Provide the (X, Y) coordinate of the cell's center where the given text is located.  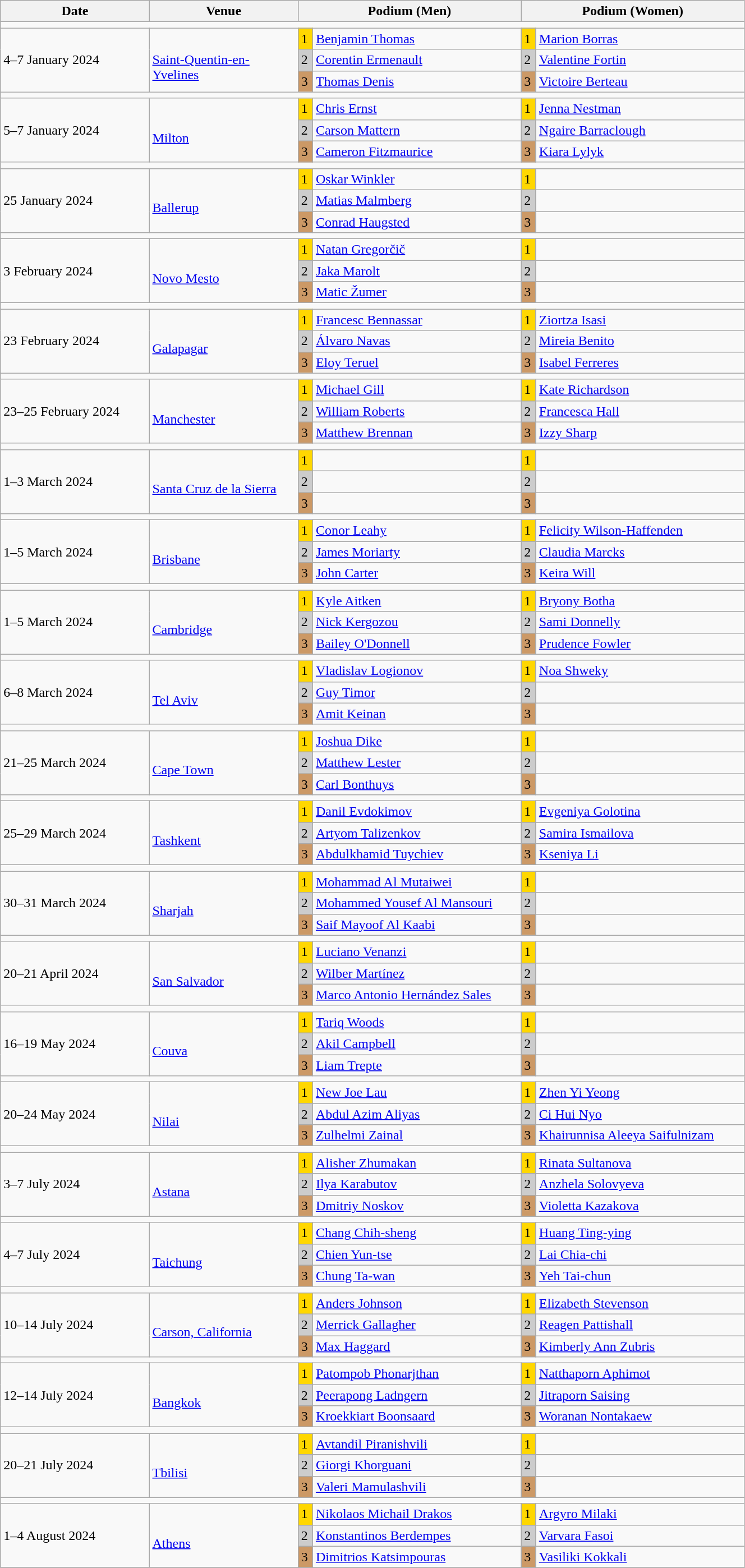
Thomas Denis (416, 81)
Liam Trepte (416, 1065)
Corentin Ermenault (416, 60)
Carson, California (223, 1325)
20–21 April 2024 (75, 973)
Podium (Women) (633, 11)
Woranan Nontakaew (640, 1417)
Jenna Nestman (640, 109)
Santa Cruz de la Sierra (223, 481)
Conrad Haugsted (416, 222)
Konstantinos Berdempes (416, 1535)
Cameron Fitzmaurice (416, 151)
Brisbane (223, 552)
Argyro Milaki (640, 1514)
Victoire Berteau (640, 81)
Mohammed Yousef Al Mansouri (416, 903)
Conor Leahy (416, 531)
Athens (223, 1535)
Taichung (223, 1254)
Peerapong Ladngern (416, 1395)
Ci Hui Nyo (640, 1114)
Bangkok (223, 1395)
Tbilisi (223, 1465)
Saint-Quentin-en-Yvelines (223, 60)
Anders Johnson (416, 1303)
Valentine Fortin (640, 60)
Oskar Winkler (416, 179)
25 January 2024 (75, 200)
Zulhelmi Zainal (416, 1135)
Kroekkiart Boonsaard (416, 1417)
New Joe Lau (416, 1093)
23 February 2024 (75, 341)
Nick Kergozou (416, 622)
20–21 July 2024 (75, 1465)
Date (75, 11)
Reagen Pattishall (640, 1325)
Jitraporn Saising (640, 1395)
Álvaro Navas (416, 341)
Akil Campbell (416, 1043)
4–7 January 2024 (75, 60)
3 February 2024 (75, 271)
Max Haggard (416, 1346)
Elizabeth Stevenson (640, 1303)
Noa Shweky (640, 671)
20–24 May 2024 (75, 1114)
Kimberly Ann Zubris (640, 1346)
Yeh Tai-chun (640, 1276)
Novo Mesto (223, 271)
Tariq Woods (416, 1022)
Huang Ting-ying (640, 1233)
Avtandil Piranishvili (416, 1444)
1–3 March 2024 (75, 481)
Varvara Fasoi (640, 1535)
Carson Mattern (416, 130)
Tel Aviv (223, 692)
Keira Will (640, 573)
Amit Keinan (416, 714)
Mohammad Al Mutaiwei (416, 882)
Ngaire Barraclough (640, 130)
4–7 July 2024 (75, 1254)
Kiara Lylyk (640, 151)
Marco Antonio Hernández Sales (416, 995)
Abdulkhamid Tuychiev (416, 854)
Lai Chia-chi (640, 1254)
Francesca Hall (640, 411)
Matthew Lester (416, 762)
Marion Borras (640, 39)
Matias Malmberg (416, 200)
Couva (223, 1043)
Chang Chih-sheng (416, 1233)
Cambridge (223, 622)
Francesc Bennassar (416, 320)
12–14 July 2024 (75, 1395)
Astana (223, 1184)
Kseniya Li (640, 854)
John Carter (416, 573)
Podium (Men) (410, 11)
Khairunnisa Aleeya Saifulnizam (640, 1135)
Matic Žumer (416, 292)
Giorgi Khorguani (416, 1465)
6–8 March 2024 (75, 692)
Merrick Gallagher (416, 1325)
Joshua Dike (416, 741)
Michael Gill (416, 390)
Nikolaos Michail Drakos (416, 1514)
Felicity Wilson-Haffenden (640, 531)
Vladislav Logionov (416, 671)
Tashkent (223, 833)
Eloy Teruel (416, 362)
Wilber Martínez (416, 973)
Carl Bonthuys (416, 784)
Cape Town (223, 762)
Matthew Brennan (416, 433)
Saif Mayoof Al Kaabi (416, 925)
Chung Ta-wan (416, 1276)
Kyle Aitken (416, 601)
Natthaporn Aphimot (640, 1374)
Violetta Kazakova (640, 1206)
3–7 July 2024 (75, 1184)
Ballerup (223, 200)
23–25 February 2024 (75, 411)
Dimitrios Katsimpouras (416, 1557)
5–7 January 2024 (75, 130)
Samira Ismailova (640, 833)
Bailey O'Donnell (416, 643)
Jaka Marolt (416, 271)
Sami Donnelly (640, 622)
Benjamin Thomas (416, 39)
Nilai (223, 1114)
Guy Timor (416, 692)
Zhen Yi Yeong (640, 1093)
30–31 March 2024 (75, 903)
Milton (223, 130)
10–14 July 2024 (75, 1325)
Patompob Phonarjthan (416, 1374)
Mireia Benito (640, 341)
Galapagar (223, 341)
William Roberts (416, 411)
Rinata Sultanova (640, 1163)
21–25 March 2024 (75, 762)
Manchester (223, 411)
Izzy Sharp (640, 433)
San Salvador (223, 973)
Artyom Talizenkov (416, 833)
Kate Richardson (640, 390)
Chien Yun-tse (416, 1254)
Chris Ernst (416, 109)
Natan Gregorčič (416, 250)
Luciano Venanzi (416, 952)
Valeri Mamulashvili (416, 1487)
25–29 March 2024 (75, 833)
Bryony Botha (640, 601)
Ziortza Isasi (640, 320)
Claudia Marcks (640, 552)
Sharjah (223, 903)
Venue (223, 11)
Danil Evdokimov (416, 812)
Alisher Zhumakan (416, 1163)
Evgeniya Golotina (640, 812)
16–19 May 2024 (75, 1043)
Dmitriy Noskov (416, 1206)
Ilya Karabutov (416, 1184)
Prudence Fowler (640, 643)
Vasiliki Kokkali (640, 1557)
Anzhela Solovyeva (640, 1184)
Abdul Azim Aliyas (416, 1114)
Isabel Ferreres (640, 362)
1–4 August 2024 (75, 1535)
James Moriarty (416, 552)
